Scan for the cell matching the given text and deliver its [x, y] coordinate at center. 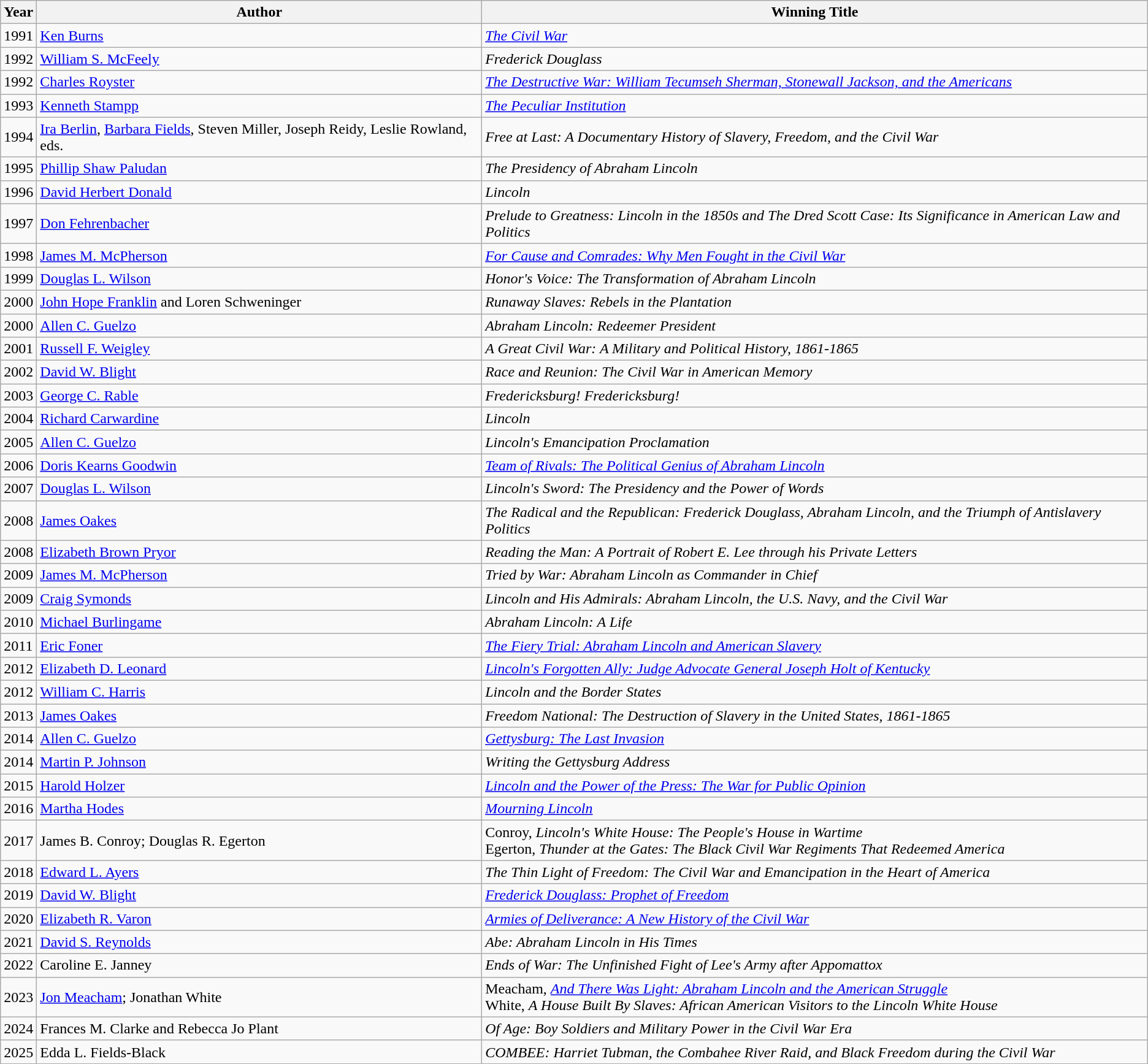
Charles Royster [259, 82]
Elizabeth R. Varon [259, 919]
Honor's Voice: The Transformation of Abraham Lincoln [815, 278]
1996 [18, 192]
Abraham Lincoln: Redeemer President [815, 326]
2007 [18, 489]
Martin P. Johnson [259, 762]
2003 [18, 396]
2025 [18, 1052]
For Cause and Comrades: Why Men Fought in the Civil War [815, 255]
Richard Carwardine [259, 419]
Reading the Man: A Portrait of Robert E. Lee through his Private Letters [815, 552]
Eric Foner [259, 645]
Lincoln's Sword: The Presidency and the Power of Words [815, 489]
2023 [18, 997]
2016 [18, 809]
The Radical and the Republican: Frederick Douglass, Abraham Lincoln, and the Triumph of Antislavery Politics [815, 520]
COMBEE: Harriet Tubman, the Combahee River Raid, and Black Freedom during the Civil War [815, 1052]
The Peculiar Institution [815, 105]
Prelude to Greatness: Lincoln in the 1850s and The Dred Scott Case: Its Significance in American Law and Politics [815, 223]
Abraham Lincoln: A Life [815, 622]
The Destructive War: William Tecumseh Sherman, Stonewall Jackson, and the Americans [815, 82]
2018 [18, 872]
Edda L. Fields-Black [259, 1052]
2002 [18, 372]
Gettysburg: The Last Invasion [815, 739]
David S. Reynolds [259, 942]
Ira Berlin, Barbara Fields, Steven Miller, Joseph Reidy, Leslie Rowland, eds. [259, 137]
2013 [18, 716]
2010 [18, 622]
Lincoln and His Admirals: Abraham Lincoln, the U.S. Navy, and the Civil War [815, 599]
Lincoln and the Power of the Press: The War for Public Opinion [815, 786]
2020 [18, 919]
Team of Rivals: The Political Genius of Abraham Lincoln [815, 465]
The Civil War [815, 36]
1995 [18, 169]
Armies of Deliverance: A New History of the Civil War [815, 919]
George C. Rable [259, 396]
William C. Harris [259, 692]
Mourning Lincoln [815, 809]
2024 [18, 1028]
Free at Last: A Documentary History of Slavery, Freedom, and the Civil War [815, 137]
Craig Symonds [259, 599]
1999 [18, 278]
Jon Meacham; Jonathan White [259, 997]
The Fiery Trial: Abraham Lincoln and American Slavery [815, 645]
A Great Civil War: A Military and Political History, 1861-1865 [815, 349]
Frances M. Clarke and Rebecca Jo Plant [259, 1028]
Of Age: Boy Soldiers and Military Power in the Civil War Era [815, 1028]
Kenneth Stampp [259, 105]
Lincoln and the Border States [815, 692]
Doris Kearns Goodwin [259, 465]
Frederick Douglass [815, 59]
2015 [18, 786]
Abe: Abraham Lincoln in His Times [815, 942]
Runaway Slaves: Rebels in the Plantation [815, 302]
Don Fehrenbacher [259, 223]
2006 [18, 465]
1998 [18, 255]
2022 [18, 965]
Lincoln's Forgotten Ally: Judge Advocate General Joseph Holt of Kentucky [815, 668]
David Herbert Donald [259, 192]
William S. McFeely [259, 59]
2019 [18, 895]
Phillip Shaw Paludan [259, 169]
2001 [18, 349]
Harold Holzer [259, 786]
The Presidency of Abraham Lincoln [815, 169]
Winning Title [815, 12]
2021 [18, 942]
Author [259, 12]
Caroline E. Janney [259, 965]
Elizabeth Brown Pryor [259, 552]
1997 [18, 223]
Lincoln's Emancipation Proclamation [815, 442]
1994 [18, 137]
Writing the Gettysburg Address [815, 762]
The Thin Light of Freedom: The Civil War and Emancipation in the Heart of America [815, 872]
1993 [18, 105]
2011 [18, 645]
2005 [18, 442]
Conroy, Lincoln's White House: The People's House in WartimeEgerton, Thunder at the Gates: The Black Civil War Regiments That Redeemed America [815, 840]
Frederick Douglass: Prophet of Freedom [815, 895]
1991 [18, 36]
Ken Burns [259, 36]
Freedom National: The Destruction of Slavery in the United States, 1861-1865 [815, 716]
Martha Hodes [259, 809]
Michael Burlingame [259, 622]
2017 [18, 840]
John Hope Franklin and Loren Schweninger [259, 302]
2004 [18, 419]
James B. Conroy; Douglas R. Egerton [259, 840]
Year [18, 12]
Elizabeth D. Leonard [259, 668]
Ends of War: The Unfinished Fight of Lee's Army after Appomattox [815, 965]
Edward L. Ayers [259, 872]
Race and Reunion: The Civil War in American Memory [815, 372]
Russell F. Weigley [259, 349]
Fredericksburg! Fredericksburg! [815, 396]
Tried by War: Abraham Lincoln as Commander in Chief [815, 575]
